Return the (x, y) coordinate for the center point of the cell that contains the specified text.  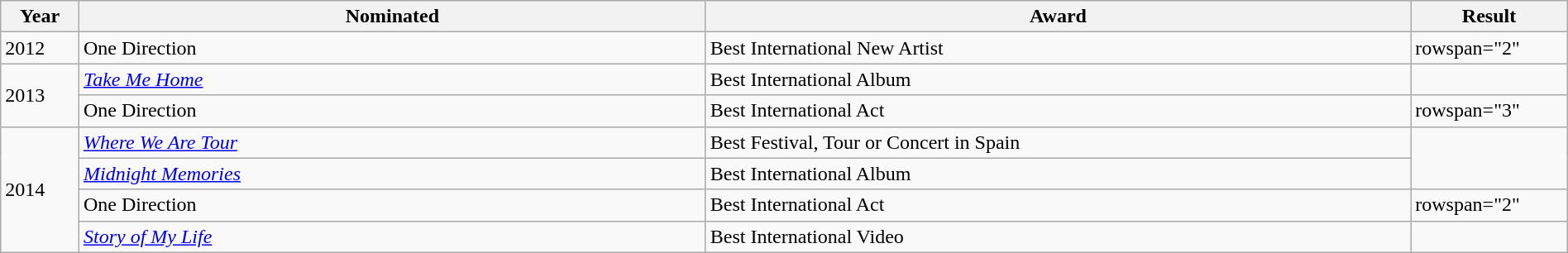
2012 (40, 48)
2014 (40, 189)
Where We Are Tour (392, 142)
Best Festival, Tour or Concert in Spain (1059, 142)
rowspan="3" (1489, 111)
Best International New Artist (1059, 48)
Year (40, 17)
Take Me Home (392, 79)
Award (1059, 17)
Result (1489, 17)
Midnight Memories (392, 174)
Story of My Life (392, 236)
Nominated (392, 17)
2013 (40, 95)
Best International Video (1059, 236)
